Determine the [x, y] coordinate at the center of the cell enclosing the given text.  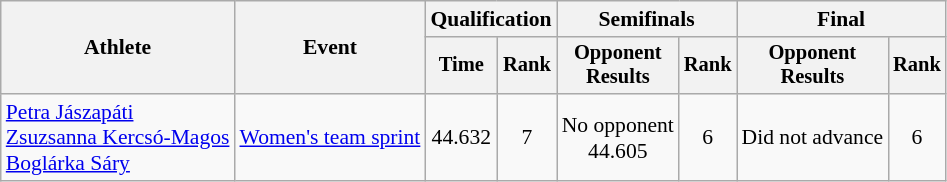
Petra JászapátiZsuzsanna Kercsó-MagosBoglárka Sáry [118, 138]
Final [842, 19]
Did not advance [813, 138]
Event [330, 48]
44.632 [461, 138]
Women's team sprint [330, 138]
Athlete [118, 48]
Time [461, 66]
Semifinals [647, 19]
No opponent44.605 [618, 138]
7 [527, 138]
Qualification [490, 19]
